Return the (X, Y) coordinate for the center point of the cell that contains the specified text.  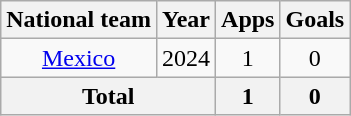
Total (108, 96)
2024 (186, 58)
Year (186, 20)
Apps (248, 20)
Goals (315, 20)
Mexico (79, 58)
National team (79, 20)
